Search for the cell housing the specified text and yield its (x, y) center coordinate. 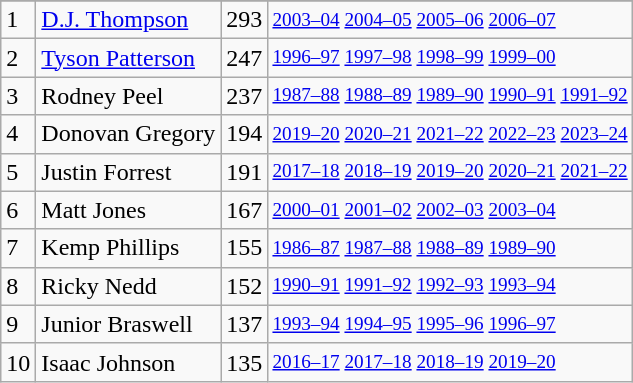
191 (244, 172)
Justin Forrest (128, 172)
5 (18, 172)
6 (18, 210)
10 (18, 362)
1986–87 1987–88 1988–89 1989–90 (450, 248)
Isaac Johnson (128, 362)
Matt Jones (128, 210)
8 (18, 286)
Donovan Gregory (128, 134)
194 (244, 134)
1987–88 1988–89 1989–90 1990–91 1991–92 (450, 96)
2000–01 2001–02 2002–03 2003–04 (450, 210)
7 (18, 248)
1 (18, 20)
1996–97 1997–98 1998–99 1999–00 (450, 58)
4 (18, 134)
247 (244, 58)
D.J. Thompson (128, 20)
2 (18, 58)
167 (244, 210)
3 (18, 96)
155 (244, 248)
293 (244, 20)
237 (244, 96)
1990–91 1991–92 1992–93 1993–94 (450, 286)
152 (244, 286)
Rodney Peel (128, 96)
9 (18, 324)
1993–94 1994–95 1995–96 1996–97 (450, 324)
2019–20 2020–21 2021–22 2022–23 2023–24 (450, 134)
2003–04 2004–05 2005–06 2006–07 (450, 20)
Tyson Patterson (128, 58)
Ricky Nedd (128, 286)
2017–18 2018–19 2019–20 2020–21 2021–22 (450, 172)
137 (244, 324)
Kemp Phillips (128, 248)
2016–17 2017–18 2018–19 2019–20 (450, 362)
135 (244, 362)
Junior Braswell (128, 324)
